Detect which cell encompasses the target text, then output its (X, Y) center coordinate. 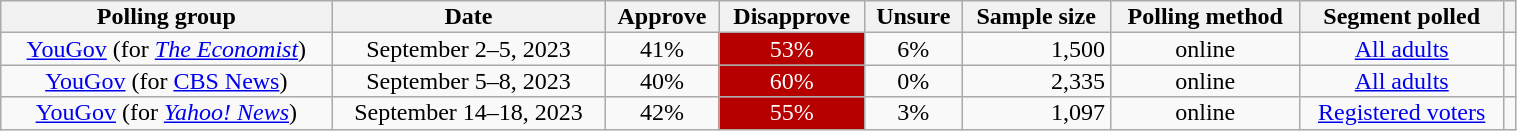
September 14–18, 2023 (468, 113)
September 2–5, 2023 (468, 49)
41% (662, 49)
3% (914, 113)
Segment polled (1402, 17)
Registered voters (1402, 113)
Date (468, 17)
September 5–8, 2023 (468, 81)
0% (914, 81)
YouGov (for CBS News) (166, 81)
60% (792, 81)
Disapprove (792, 17)
Polling group (166, 17)
1,500 (1036, 49)
40% (662, 81)
53% (792, 49)
YouGov (for The Economist) (166, 49)
Unsure (914, 17)
Sample size (1036, 17)
55% (792, 113)
YouGov (for Yahoo! News) (166, 113)
Polling method (1205, 17)
Approve (662, 17)
1,097 (1036, 113)
6% (914, 49)
42% (662, 113)
2,335 (1036, 81)
